Find where the given text appears and provide that cell's center as [x, y] coordinate. 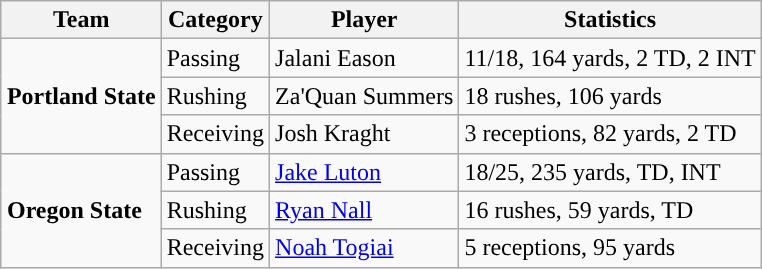
16 rushes, 59 yards, TD [610, 210]
11/18, 164 yards, 2 TD, 2 INT [610, 58]
Josh Kraght [364, 134]
Noah Togiai [364, 248]
5 receptions, 95 yards [610, 248]
Oregon State [81, 210]
Ryan Nall [364, 210]
18/25, 235 yards, TD, INT [610, 172]
Player [364, 20]
Category [215, 20]
Statistics [610, 20]
18 rushes, 106 yards [610, 96]
Team [81, 20]
3 receptions, 82 yards, 2 TD [610, 134]
Jake Luton [364, 172]
Portland State [81, 96]
Za'Quan Summers [364, 96]
Jalani Eason [364, 58]
